For the text-containing cell, return its midpoint in [X, Y] coordinate format. 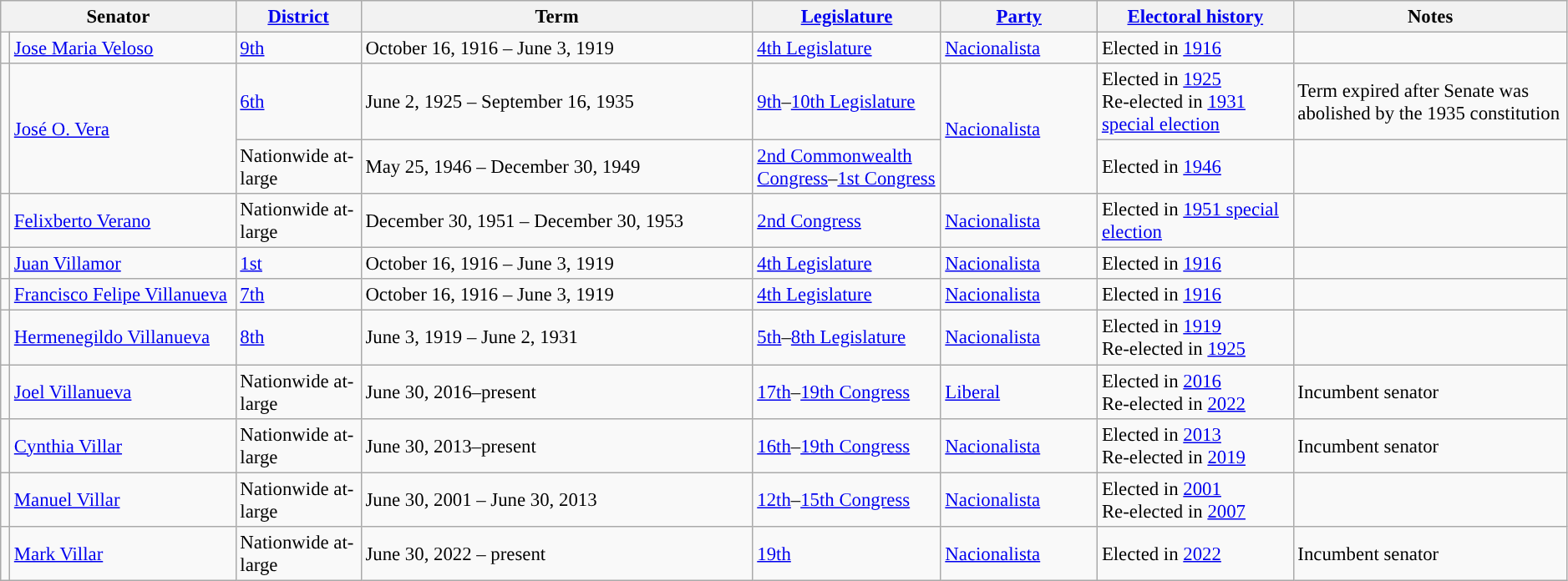
5th–8th Legislature [847, 337]
Mark Villar [124, 553]
Liberal [1019, 392]
17th–19th Congress [847, 392]
Elected in 2022 [1195, 553]
Juan Villamor [124, 264]
June 30, 2013–present [556, 446]
Jose Maria Veloso [124, 48]
Joel Villanueva [124, 392]
9th–10th Legislature [847, 102]
Legislature [847, 17]
19th [847, 553]
Elected in 2013Re-elected in 2019 [1195, 446]
Elected in 2001Re-elected in 2007 [1195, 499]
José O. Vera [124, 129]
Senator [119, 17]
6th [298, 102]
12th–15th Congress [847, 499]
June 2, 1925 – September 16, 1935 [556, 102]
June 30, 2016–present [556, 392]
December 30, 1951 – December 30, 1953 [556, 220]
2nd Congress [847, 220]
2nd Commonwealth Congress–1st Congress [847, 167]
Felixberto Verano [124, 220]
7th [298, 295]
Elected in 1919Re-elected in 1925 [1195, 337]
Elected in 1946 [1195, 167]
Elected in 1951 special election [1195, 220]
16th–19th Congress [847, 446]
Electoral history [1195, 17]
Hermenegildo Villanueva [124, 337]
Cynthia Villar [124, 446]
May 25, 1946 – December 30, 1949 [556, 167]
Term expired after Senate was abolished by the 1935 constitution [1430, 102]
June 30, 2001 – June 30, 2013 [556, 499]
Term [556, 17]
Party [1019, 17]
Manuel Villar [124, 499]
Elected in 2016Re-elected in 2022 [1195, 392]
June 30, 2022 – present [556, 553]
9th [298, 48]
Elected in 1925Re-elected in 1931 special election [1195, 102]
Francisco Felipe Villanueva [124, 295]
June 3, 1919 – June 2, 1931 [556, 337]
Notes [1430, 17]
1st [298, 264]
8th [298, 337]
District [298, 17]
